For the text-containing cell, return its midpoint in (X, Y) coordinate format. 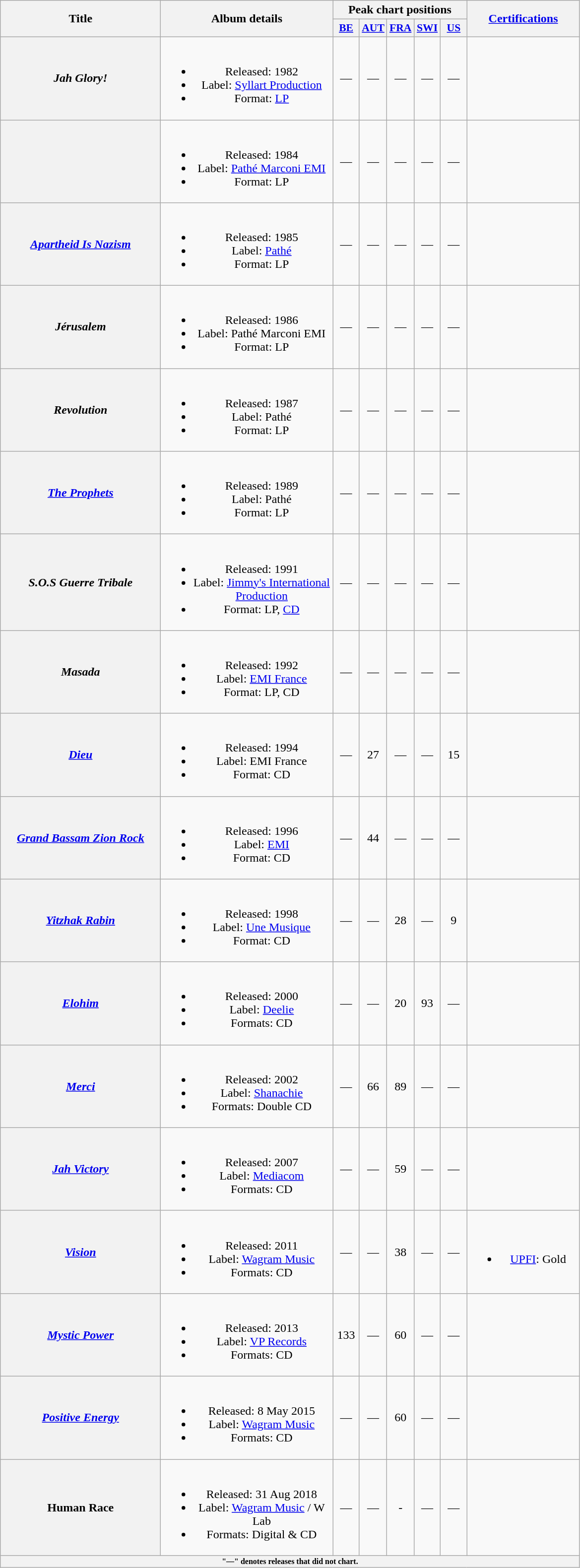
38 (400, 1252)
Released: 1985Label: PathéFormat: LP (247, 244)
Grand Bassam Zion Rock (80, 837)
Released: 1987Label: PathéFormat: LP (247, 410)
27 (373, 755)
9 (453, 921)
Released: 1991Label: Jimmy's International ProductionFormat: LP, CD (247, 582)
20 (400, 1003)
89 (400, 1086)
59 (400, 1169)
44 (373, 837)
Vision (80, 1252)
Released: 2013Label: VP RecordsFormats: CD (247, 1334)
Released: 1992Label: EMI FranceFormat: LP, CD (247, 672)
Album details (247, 19)
Jah Glory! (80, 78)
SWI (427, 28)
FRA (400, 28)
Jérusalem (80, 327)
Released: 31 Aug 2018Label: Wagram Music / W LabFormats: Digital & CD (247, 1507)
133 (346, 1334)
Released: 2000Label: DeelieFormats: CD (247, 1003)
S.O.S Guerre Tribale (80, 582)
Title (80, 19)
93 (427, 1003)
Human Race (80, 1507)
Released: 1989Label: PathéFormat: LP (247, 493)
Released: 2011Label: Wagram MusicFormats: CD (247, 1252)
Revolution (80, 410)
US (453, 28)
Masada (80, 672)
Released: 1982Label: Syllart ProductionFormat: LP (247, 78)
BE (346, 28)
Released: 1998Label: Une MusiqueFormat: CD (247, 921)
Released: 1994Label: EMI FranceFormat: CD (247, 755)
Peak chart positions (400, 10)
Released: 1984Label: Pathé Marconi EMIFormat: LP (247, 162)
- (400, 1507)
AUT (373, 28)
Positive Energy (80, 1418)
Released: 1986Label: Pathé Marconi EMIFormat: LP (247, 327)
Dieu (80, 755)
Apartheid Is Nazism (80, 244)
Released: 8 May 2015Label: Wagram MusicFormats: CD (247, 1418)
"—" denotes releases that did not chart. (290, 1562)
28 (400, 921)
Released: 2007Label: MediacomFormats: CD (247, 1169)
Jah Victory (80, 1169)
Yitzhak Rabin (80, 921)
UPFI: Gold (523, 1252)
66 (373, 1086)
Merci (80, 1086)
15 (453, 755)
Elohim (80, 1003)
Mystic Power (80, 1334)
Certifications (523, 19)
Released: 2002Label: ShanachieFormats: Double CD (247, 1086)
Released: 1996Label: EMIFormat: CD (247, 837)
The Prophets (80, 493)
